Output the [X, Y] coordinate of the center of the cell containing the given text.  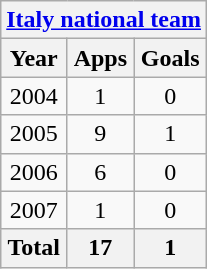
6 [100, 172]
Goals [170, 58]
Total [34, 248]
Apps [100, 58]
2004 [34, 96]
2006 [34, 172]
17 [100, 248]
2005 [34, 134]
9 [100, 134]
Year [34, 58]
2007 [34, 210]
Italy national team [104, 20]
